Return the (X, Y) coordinate for the center point of the cell that contains the specified text.  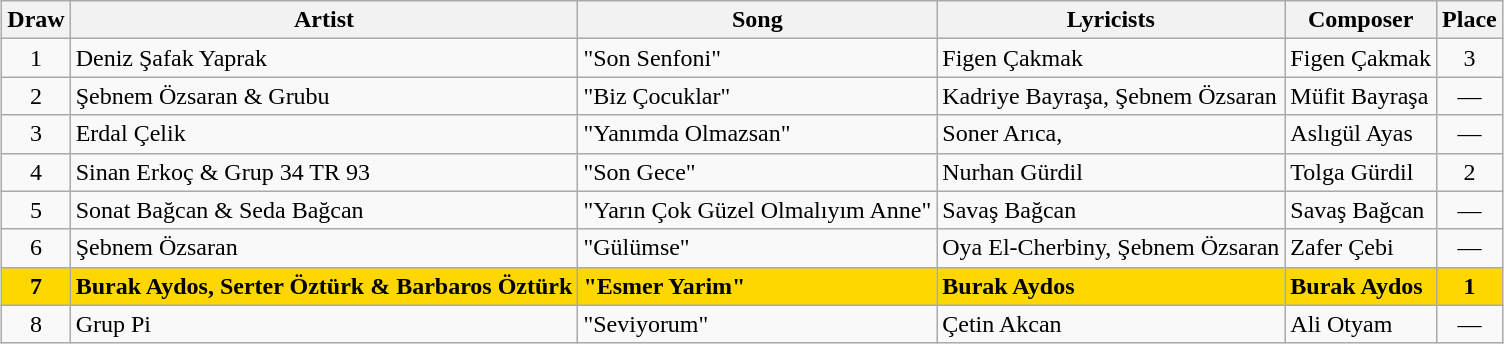
Sinan Erkoç & Grup 34 TR 93 (324, 172)
"Son Gece" (758, 172)
Nurhan Gürdil (1111, 172)
"Seviyorum" (758, 324)
Sonat Bağcan & Seda Bağcan (324, 210)
"Son Senfoni" (758, 58)
Müfit Bayraşa (1361, 96)
7 (36, 286)
Grup Pi (324, 324)
Aslıgül Ayas (1361, 134)
"Yarın Çok Güzel Olmalıyım Anne" (758, 210)
Place (1470, 20)
Ali Otyam (1361, 324)
Burak Aydos, Serter Öztürk & Barbaros Öztürk (324, 286)
4 (36, 172)
"Esmer Yarim" (758, 286)
Kadriye Bayraşa, Şebnem Özsaran (1111, 96)
"Yanımda Olmazsan" (758, 134)
8 (36, 324)
5 (36, 210)
"Biz Çocuklar" (758, 96)
Oya El-Cherbiny, Şebnem Özsaran (1111, 248)
Lyricists (1111, 20)
Erdal Çelik (324, 134)
Çetin Akcan (1111, 324)
Şebnem Özsaran (324, 248)
6 (36, 248)
Song (758, 20)
Composer (1361, 20)
Zafer Çebi (1361, 248)
Deniz Şafak Yaprak (324, 58)
Draw (36, 20)
Artist (324, 20)
Şebnem Özsaran & Grubu (324, 96)
Tolga Gürdil (1361, 172)
"Gülümse" (758, 248)
Soner Arıca, (1111, 134)
